Scan for the cell matching the given text and deliver its (X, Y) coordinate at center. 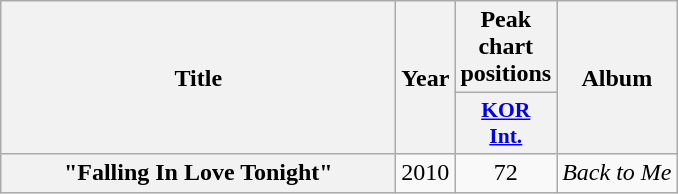
Year (426, 78)
Back to Me (617, 173)
Album (617, 78)
"Falling In Love Tonight" (198, 173)
KORInt. (506, 124)
Title (198, 78)
Peak chart positions (506, 47)
72 (506, 173)
2010 (426, 173)
